Scan for the cell matching the given text and deliver its (X, Y) coordinate at center. 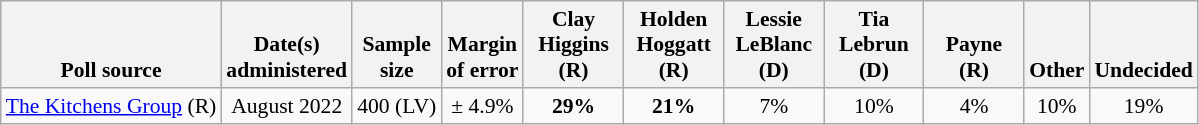
29% (573, 106)
Date(s)administered (286, 44)
Payne(R) (974, 44)
LessieLeBlanc(D) (774, 44)
Samplesize (396, 44)
19% (1143, 106)
400 (LV) (396, 106)
HoldenHoggatt(R) (674, 44)
Poll source (112, 44)
7% (774, 106)
Other (1056, 44)
4% (974, 106)
August 2022 (286, 106)
21% (674, 106)
± 4.9% (482, 106)
ClayHiggins(R) (573, 44)
TiaLebrun(D) (874, 44)
Marginof error (482, 44)
Undecided (1143, 44)
The Kitchens Group (R) (112, 106)
